From the cell containing the given text, extract its center point as (x, y) coordinate. 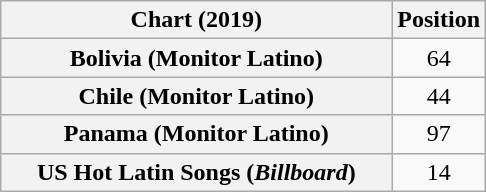
Panama (Monitor Latino) (196, 134)
Chile (Monitor Latino) (196, 96)
64 (439, 58)
Position (439, 20)
97 (439, 134)
Chart (2019) (196, 20)
US Hot Latin Songs (Billboard) (196, 172)
14 (439, 172)
44 (439, 96)
Bolivia (Monitor Latino) (196, 58)
